Capture the cell that displays the provided text and extract its (X, Y) central coordinate. 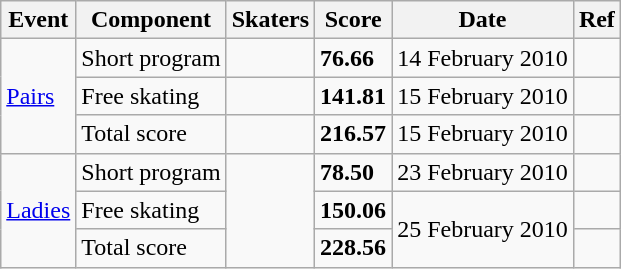
216.57 (354, 134)
78.50 (354, 172)
141.81 (354, 96)
76.66 (354, 58)
Score (354, 20)
Component (151, 20)
Ref (596, 20)
150.06 (354, 210)
23 February 2010 (483, 172)
Event (38, 20)
14 February 2010 (483, 58)
Pairs (38, 96)
Ladies (38, 210)
Skaters (270, 20)
Date (483, 20)
228.56 (354, 248)
25 February 2010 (483, 229)
